Find where the given text appears and provide that cell's center as [x, y] coordinate. 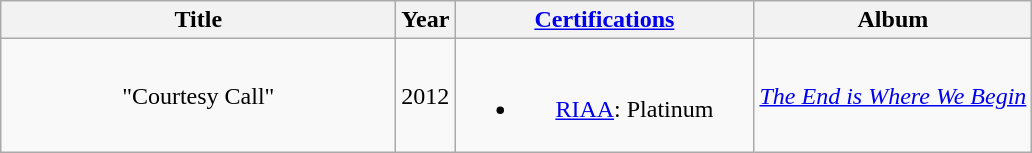
"Courtesy Call" [198, 96]
2012 [426, 96]
RIAA: Platinum [604, 96]
Year [426, 20]
Certifications [604, 20]
Title [198, 20]
The End is Where We Begin [893, 96]
Album [893, 20]
